Output the (x, y) coordinate of the center of the cell containing the given text.  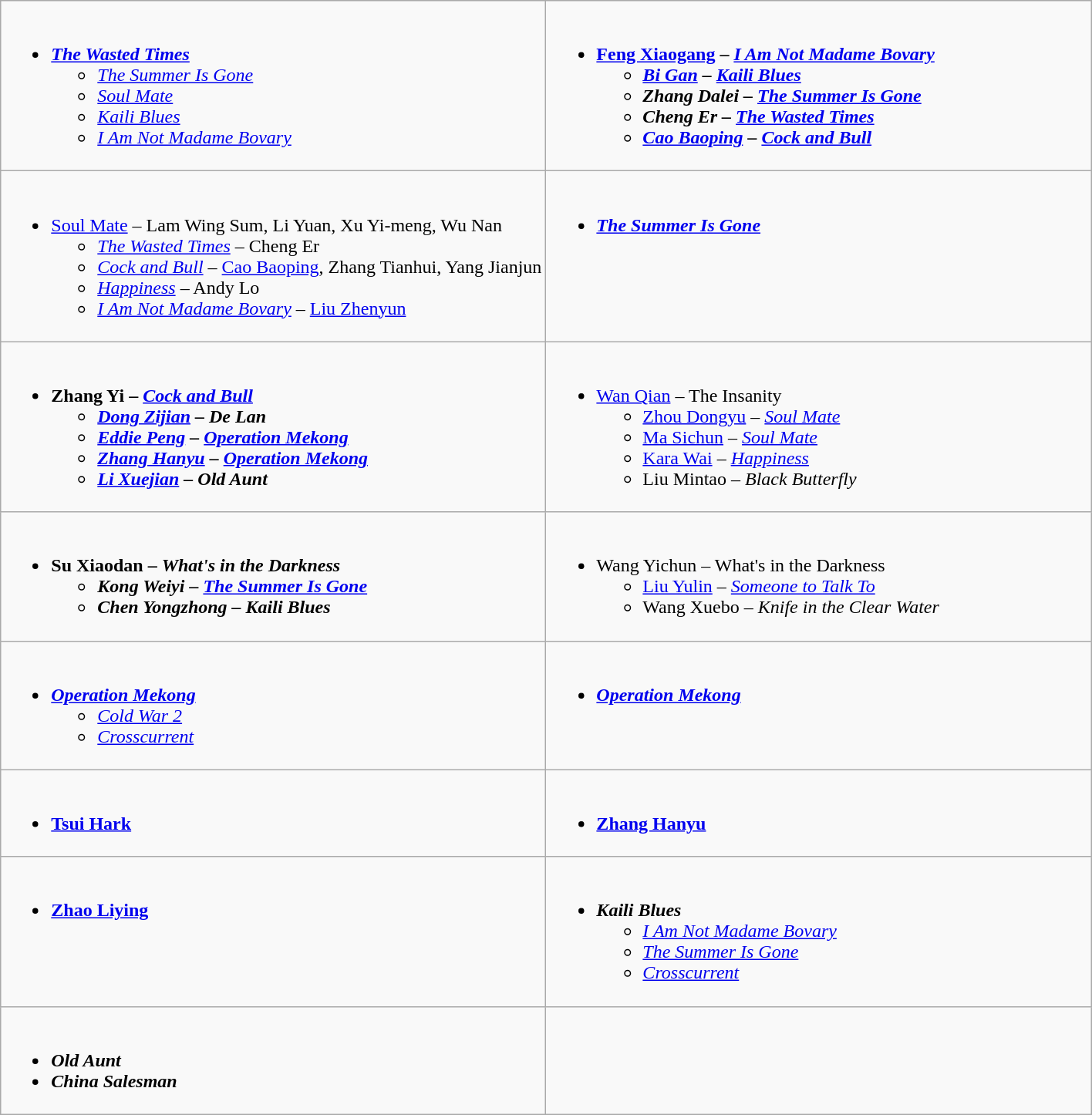
Old AuntChina Salesman (273, 1060)
Wang Yichun – What's in the DarknessLiu Yulin – Someone to Talk ToWang Xuebo – Knife in the Clear Water (819, 577)
Su Xiaodan – What's in the DarknessKong Weiyi – The Summer Is GoneChen Yongzhong – Kaili Blues (273, 577)
The Wasted TimesThe Summer Is GoneSoul MateKaili BluesI Am Not Madame Bovary (273, 86)
Zhang Hanyu (819, 813)
Operation MekongCold War 2Crosscurrent (273, 705)
Feng Xiaogang – I Am Not Madame BovaryBi Gan – Kaili BluesZhang Dalei – The Summer Is GoneCheng Er – The Wasted TimesCao Baoping – Cock and Bull (819, 86)
Wan Qian – The InsanityZhou Dongyu – Soul MateMa Sichun – Soul MateKara Wai – HappinessLiu Mintao – Black Butterfly (819, 427)
Tsui Hark (273, 813)
Kaili BluesI Am Not Madame BovaryThe Summer Is GoneCrosscurrent (819, 931)
Zhang Yi – Cock and BullDong Zijian – De LanEddie Peng – Operation MekongZhang Hanyu – Operation MekongLi Xuejian – Old Aunt (273, 427)
Operation Mekong (819, 705)
Zhao Liying (273, 931)
The Summer Is Gone (819, 256)
